For the text-containing cell, return its midpoint in [X, Y] coordinate format. 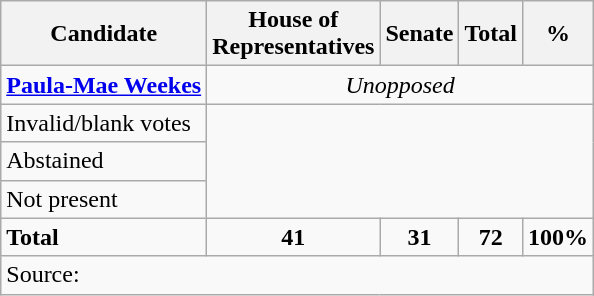
41 [294, 237]
72 [491, 237]
Candidate [104, 34]
Unopposed [400, 85]
Invalid/blank votes [104, 123]
Senate [420, 34]
100% [558, 237]
% [558, 34]
House of Representatives [294, 34]
31 [420, 237]
Paula-Mae Weekes [104, 85]
Abstained [104, 161]
Source: [298, 275]
Not present [104, 199]
